Extract the (X, Y) coordinate from the center of the cell holding the provided text.  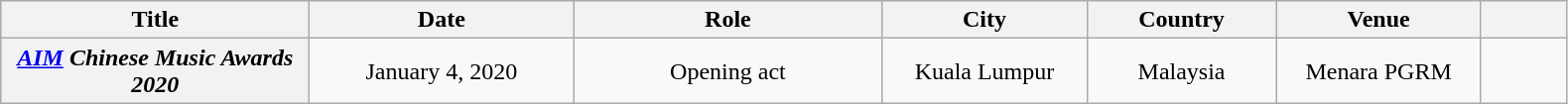
Country (1181, 20)
City (984, 20)
Date (442, 20)
Menara PGRM (1378, 71)
AIM Chinese Music Awards 2020 (155, 71)
Venue (1378, 20)
Role (728, 20)
Malaysia (1181, 71)
Title (155, 20)
January 4, 2020 (442, 71)
Opening act (728, 71)
Kuala Lumpur (984, 71)
